Capture the cell that displays the provided text and extract its [X, Y] central coordinate. 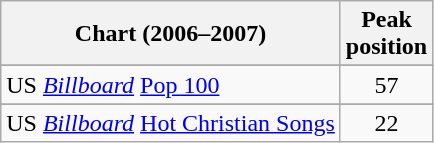
22 [386, 123]
US Billboard Pop 100 [171, 85]
Chart (2006–2007) [171, 34]
57 [386, 85]
US Billboard Hot Christian Songs [171, 123]
Peakposition [386, 34]
